Extract the (x, y) coordinate from the center of the cell holding the provided text.  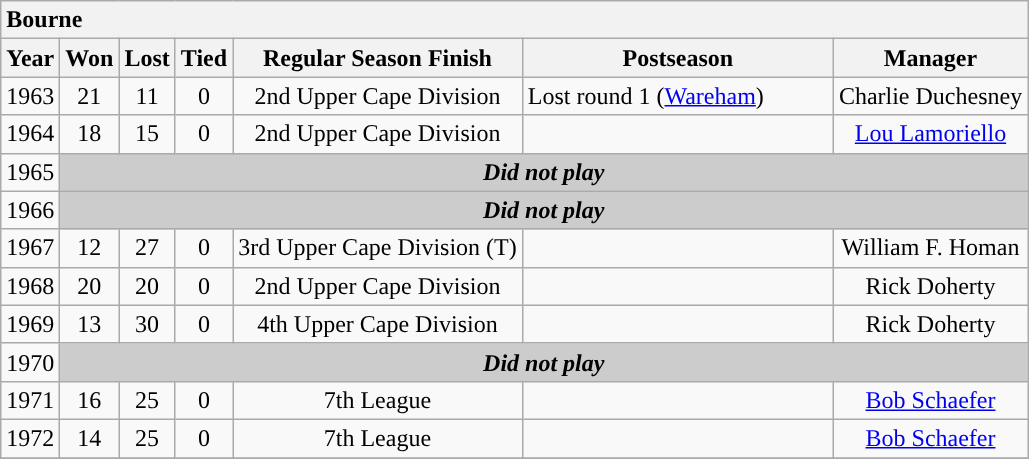
Manager (930, 58)
Tied (204, 58)
Year (30, 58)
Postseason (678, 58)
18 (90, 134)
1967 (30, 248)
15 (147, 134)
14 (90, 438)
1963 (30, 96)
1966 (30, 210)
12 (90, 248)
1970 (30, 362)
16 (90, 400)
4th Upper Cape Division (378, 324)
1969 (30, 324)
11 (147, 96)
27 (147, 248)
Regular Season Finish (378, 58)
William F. Homan (930, 248)
1965 (30, 172)
3rd Upper Cape Division (T) (378, 248)
Lost round 1 (Wareham) (678, 96)
21 (90, 96)
Lost (147, 58)
1972 (30, 438)
Won (90, 58)
30 (147, 324)
1968 (30, 286)
Bourne (514, 20)
1964 (30, 134)
13 (90, 324)
1971 (30, 400)
Charlie Duchesney (930, 96)
Lou Lamoriello (930, 134)
